Pinpoint the cell where the given text exists, returning its (X, Y) midpoint coordinate. 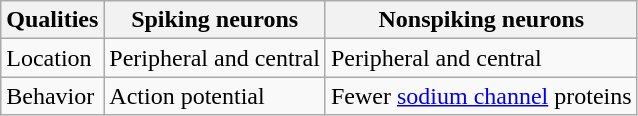
Behavior (52, 96)
Action potential (215, 96)
Fewer sodium channel proteins (481, 96)
Qualities (52, 20)
Nonspiking neurons (481, 20)
Spiking neurons (215, 20)
Location (52, 58)
